Determine the (X, Y) coordinate at the center of the cell enclosing the given text.  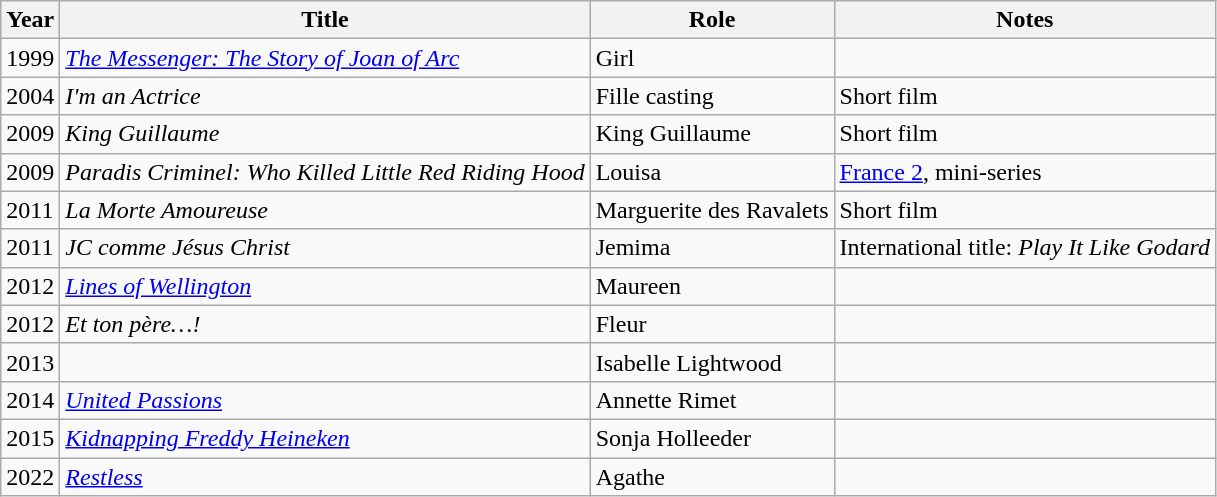
JC comme Jésus Christ (325, 248)
Marguerite des Ravalets (712, 210)
Maureen (712, 286)
2013 (30, 362)
Fille casting (712, 96)
Agathe (712, 477)
Title (325, 20)
Kidnapping Freddy Heineken (325, 438)
Annette Rimet (712, 400)
2004 (30, 96)
Lines of Wellington (325, 286)
Year (30, 20)
Fleur (712, 324)
Girl (712, 58)
Restless (325, 477)
Isabelle Lightwood (712, 362)
Jemima (712, 248)
Paradis Criminel: Who Killed Little Red Riding Hood (325, 172)
The Messenger: The Story of Joan of Arc (325, 58)
2015 (30, 438)
France 2, mini-series (1024, 172)
Louisa (712, 172)
I'm an Actrice (325, 96)
Role (712, 20)
Notes (1024, 20)
1999 (30, 58)
2022 (30, 477)
Et ton père…! (325, 324)
International title: Play It Like Godard (1024, 248)
United Passions (325, 400)
Sonja Holleeder (712, 438)
2014 (30, 400)
La Morte Amoureuse (325, 210)
